For the text-containing cell, return its midpoint in (X, Y) coordinate format. 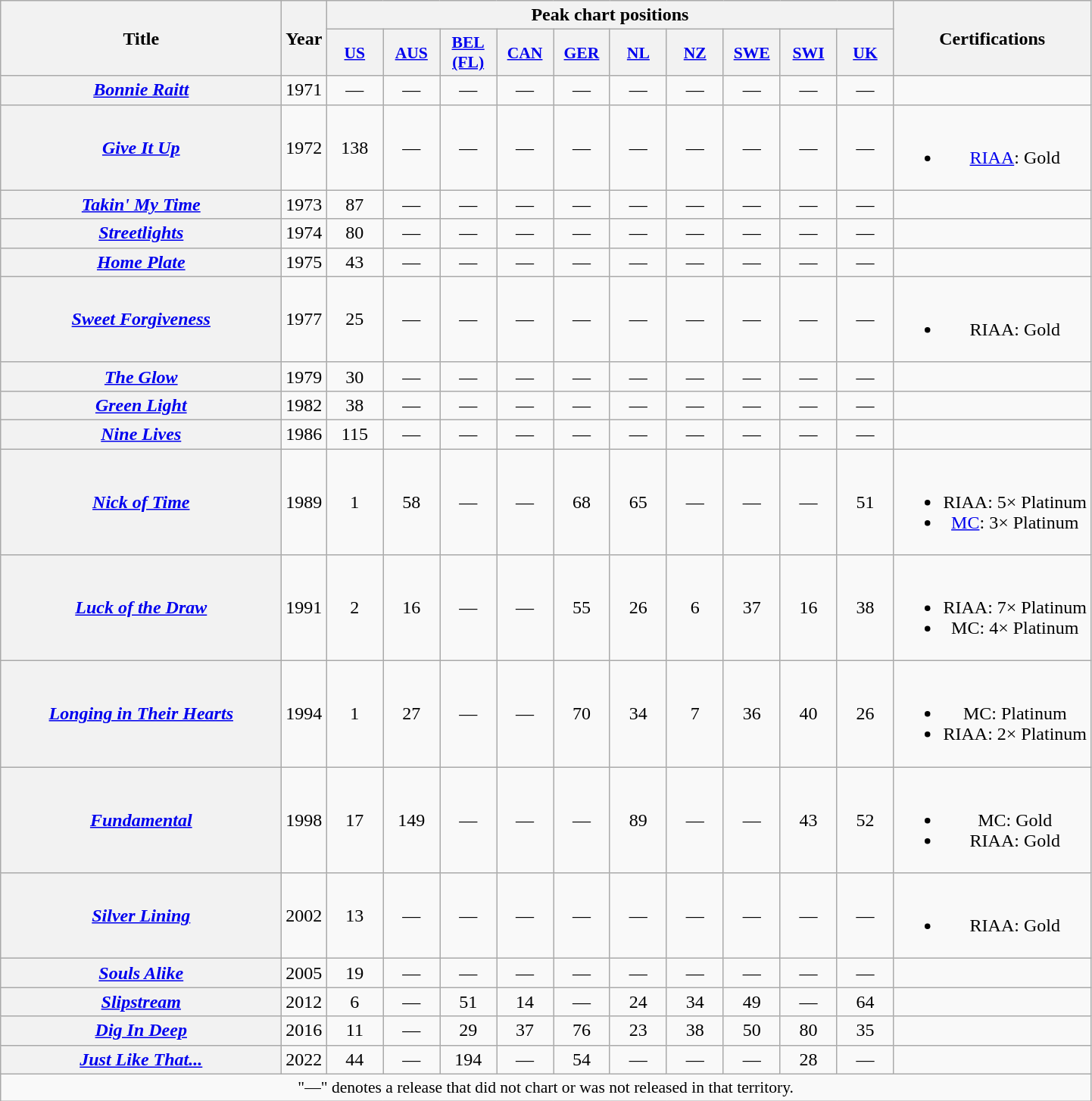
Slipstream (141, 1002)
Souls Alike (141, 973)
MC: PlatinumRIAA: 2× Platinum (992, 714)
68 (582, 501)
Just Like That... (141, 1059)
Green Light (141, 405)
1994 (304, 714)
76 (582, 1031)
70 (582, 714)
Luck of the Draw (141, 608)
Home Plate (141, 262)
65 (638, 501)
Longing in Their Hearts (141, 714)
27 (412, 714)
14 (526, 1002)
17 (354, 820)
1986 (304, 434)
115 (354, 434)
89 (638, 820)
BEL(FL) (468, 53)
NZ (695, 53)
1974 (304, 233)
13 (354, 916)
"—" denotes a release that did not chart or was not released in that territory. (546, 1087)
AUS (412, 53)
Nine Lives (141, 434)
NL (638, 53)
2 (354, 608)
1973 (304, 204)
2022 (304, 1059)
2005 (304, 973)
87 (354, 204)
SWI (809, 53)
138 (354, 147)
Takin' My Time (141, 204)
Bonnie Raitt (141, 90)
58 (412, 501)
US (354, 53)
30 (354, 376)
1982 (304, 405)
Give It Up (141, 147)
19 (354, 973)
29 (468, 1031)
1971 (304, 90)
24 (638, 1002)
RIAA: 7× PlatinumMC: 4× Platinum (992, 608)
Nick of Time (141, 501)
35 (865, 1031)
MC: GoldRIAA: Gold (992, 820)
Sweet Forgiveness (141, 320)
23 (638, 1031)
Streetlights (141, 233)
1977 (304, 320)
Peak chart positions (610, 15)
64 (865, 1002)
Title (141, 38)
1979 (304, 376)
The Glow (141, 376)
GER (582, 53)
7 (695, 714)
1998 (304, 820)
2012 (304, 1002)
149 (412, 820)
1975 (304, 262)
1989 (304, 501)
44 (354, 1059)
36 (751, 714)
25 (354, 320)
Year (304, 38)
SWE (751, 53)
2016 (304, 1031)
RIAA: 5× PlatinumMC: 3× Platinum (992, 501)
2002 (304, 916)
Certifications (992, 38)
49 (751, 1002)
40 (809, 714)
Dig In Deep (141, 1031)
28 (809, 1059)
1991 (304, 608)
55 (582, 608)
UK (865, 53)
11 (354, 1031)
Fundamental (141, 820)
50 (751, 1031)
Silver Lining (141, 916)
CAN (526, 53)
194 (468, 1059)
52 (865, 820)
54 (582, 1059)
1972 (304, 147)
